Output the (x, y) coordinate of the center of the cell containing the given text.  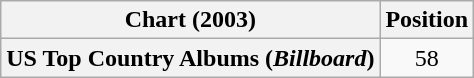
Chart (2003) (190, 20)
58 (427, 58)
US Top Country Albums (Billboard) (190, 58)
Position (427, 20)
